Pinpoint the cell where the given text exists, returning its [x, y] midpoint coordinate. 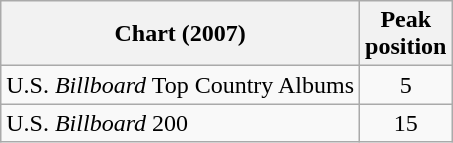
Peakposition [406, 34]
5 [406, 85]
Chart (2007) [180, 34]
U.S. Billboard Top Country Albums [180, 85]
U.S. Billboard 200 [180, 123]
15 [406, 123]
